Provide the (X, Y) coordinate of the cell's center where the given text is located.  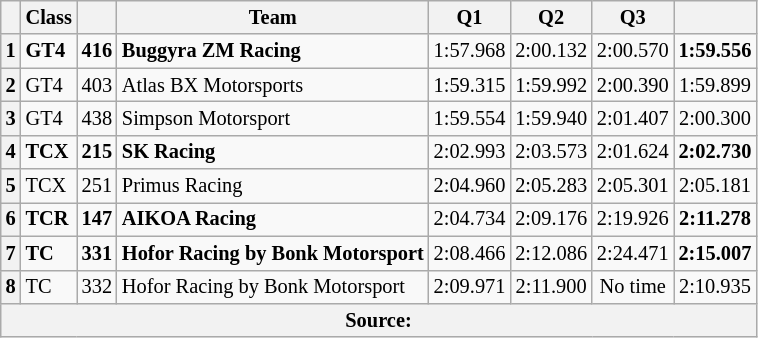
1:59.992 (551, 85)
1:59.315 (470, 85)
2:00.132 (551, 51)
2:01.624 (633, 152)
331 (97, 253)
2:09.176 (551, 219)
Primus Racing (273, 186)
Team (273, 17)
2:04.960 (470, 186)
2:19.926 (633, 219)
251 (97, 186)
2:00.300 (716, 118)
TCR (49, 219)
AIKOA Racing (273, 219)
Simpson Motorsport (273, 118)
2:00.570 (633, 51)
2:00.390 (633, 85)
Source: (379, 320)
1:59.554 (470, 118)
2:24.471 (633, 253)
2:12.086 (551, 253)
1 (11, 51)
SK Racing (273, 152)
2:04.734 (470, 219)
416 (97, 51)
1:59.940 (551, 118)
1:59.899 (716, 85)
215 (97, 152)
3 (11, 118)
Atlas BX Motorsports (273, 85)
2:01.407 (633, 118)
2:02.993 (470, 152)
2:05.181 (716, 186)
2:11.900 (551, 287)
2:11.278 (716, 219)
Class (49, 17)
4 (11, 152)
2:02.730 (716, 152)
Buggyra ZM Racing (273, 51)
332 (97, 287)
8 (11, 287)
1:59.556 (716, 51)
147 (97, 219)
2:15.007 (716, 253)
Q1 (470, 17)
2 (11, 85)
2:10.935 (716, 287)
403 (97, 85)
2:05.301 (633, 186)
Q2 (551, 17)
5 (11, 186)
2:03.573 (551, 152)
7 (11, 253)
1:57.968 (470, 51)
6 (11, 219)
Q3 (633, 17)
438 (97, 118)
2:05.283 (551, 186)
No time (633, 287)
2:09.971 (470, 287)
2:08.466 (470, 253)
